Provide the (X, Y) coordinate of the cell's center where the given text is located.  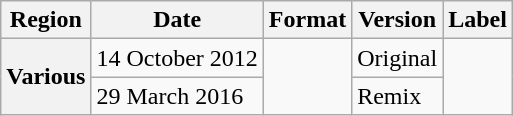
Remix (398, 96)
Label (478, 20)
29 March 2016 (177, 96)
Original (398, 58)
14 October 2012 (177, 58)
Version (398, 20)
Various (46, 77)
Date (177, 20)
Format (307, 20)
Region (46, 20)
